For the text-containing cell, return its midpoint in [x, y] coordinate format. 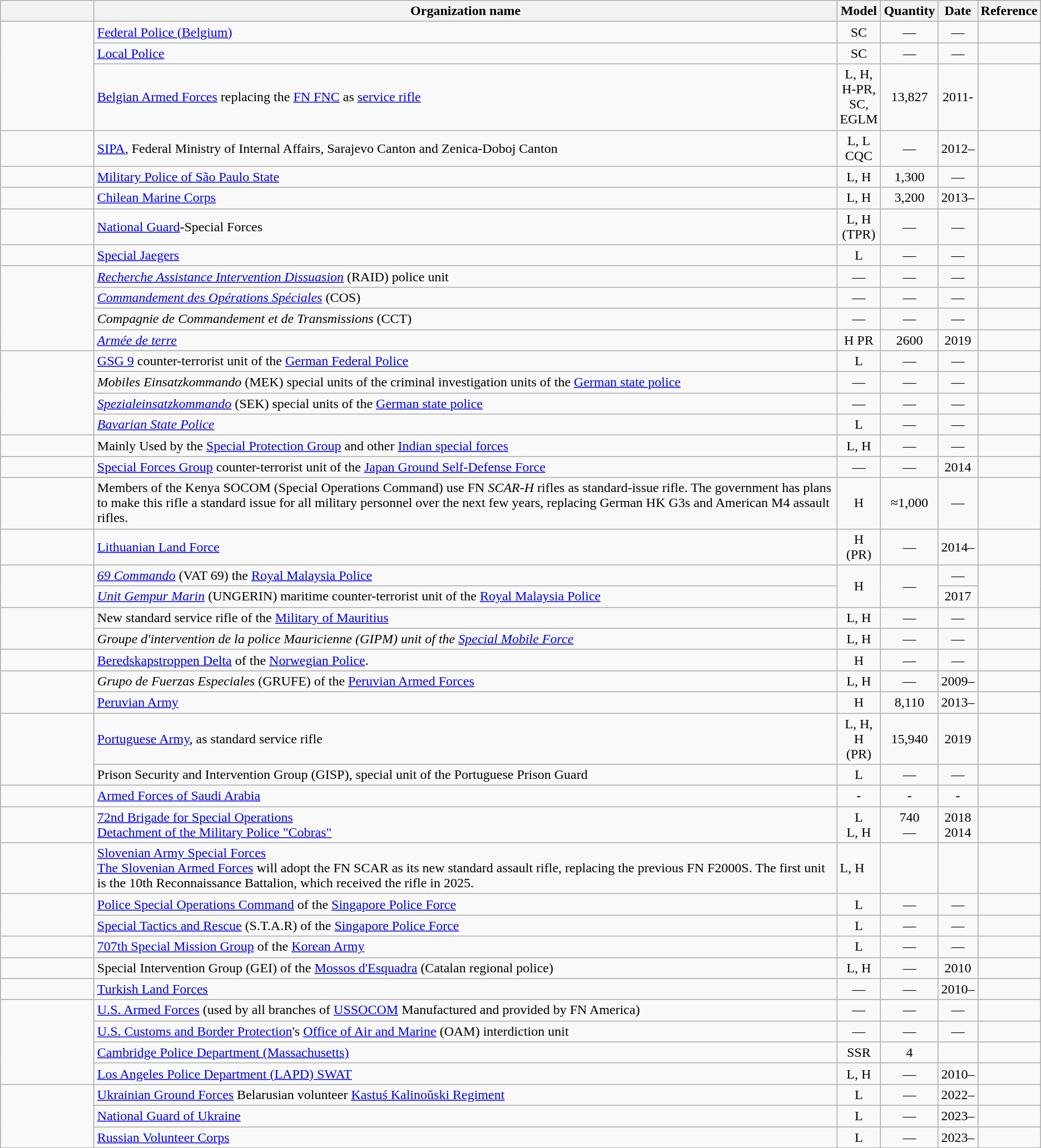
2017 [958, 597]
2014 [958, 467]
4 [910, 1052]
Russian Volunteer Corps [465, 1137]
13,827 [910, 97]
H PR [859, 340]
Spezialeinsatzkommando (SEK) special units of the German state police [465, 404]
2600 [910, 340]
Armed Forces of Saudi Arabia [465, 796]
Bavarian State Police [465, 425]
Model [859, 11]
Compagnie de Commandement et de Transmissions (CCT) [465, 319]
8,110 [910, 702]
Lithuanian Land Force [465, 547]
SIPA, Federal Ministry of Internal Affairs, Sarajevo Canton and Zenica-Doboj Canton [465, 148]
3,200 [910, 198]
15,940 [910, 738]
Quantity [910, 11]
2009– [958, 681]
2018 2014 [958, 825]
Police Special Operations Command of the Singapore Police Force [465, 905]
Ukrainian Ground Forces Belarusian volunteer Kastuś Kalinoŭski Regiment [465, 1095]
Portuguese Army, as standard service rifle [465, 738]
Belgian Armed Forces replacing the FN FNC as service rifle [465, 97]
Date [958, 11]
LL, H [859, 825]
National Guard of Ukraine [465, 1116]
New standard service rifle of the Military of Mauritius [465, 618]
Organization name [465, 11]
U.S. Armed Forces (used by all branches of USSOCOM Manufactured and provided by FN America) [465, 1010]
2022– [958, 1095]
Mobiles Einsatzkommando (MEK) special units of the criminal investigation units of the German state police [465, 382]
Grupo de Fuerzas Especiales (GRUFE) of the Peruvian Armed Forces [465, 681]
L, L CQC [859, 148]
2010 [958, 968]
National Guard-Special Forces [465, 227]
Cambridge Police Department (Massachusetts) [465, 1052]
707th Special Mission Group of the Korean Army [465, 947]
Beredskapstroppen Delta of the Norwegian Police. [465, 660]
Special Intervention Group (GEI) of the Mossos d'Esquadra (Catalan regional police) [465, 968]
2012– [958, 148]
U.S. Customs and Border Protection's Office of Air and Marine (OAM) interdiction unit [465, 1031]
Unit Gempur Marin (UNGERIN) maritime counter-terrorist unit of the Royal Malaysia Police [465, 597]
Federal Police (Belgium) [465, 32]
Peruvian Army [465, 702]
Mainly Used by the Special Protection Group and other Indian special forces [465, 446]
Military Police of São Paulo State [465, 177]
L, H (TPR) [859, 227]
SSR [859, 1052]
GSG 9 counter-terrorist unit of the German Federal Police [465, 361]
Recherche Assistance Intervention Dissuasion (RAID) police unit [465, 276]
≈1,000 [910, 503]
Los Angeles Police Department (LAPD) SWAT [465, 1074]
Armée de terre [465, 340]
2011- [958, 97]
Special Tactics and Rescue (S.T.A.R) of the Singapore Police Force [465, 926]
Reference [1009, 11]
H (PR) [859, 547]
72nd Brigade for Special OperationsDetachment of the Military Police "Cobras" [465, 825]
69 Commando (VAT 69) the Royal Malaysia Police [465, 575]
Commandement des Opérations Spéciales (COS) [465, 297]
Turkish Land Forces [465, 989]
Groupe d'intervention de la police Mauricienne (GIPM) unit of the Special Mobile Force [465, 639]
L, H, H-PR, SC, EGLM [859, 97]
Special Jaegers [465, 255]
Local Police [465, 53]
1,300 [910, 177]
Chilean Marine Corps [465, 198]
Prison Security and Intervention Group (GISP), special unit of the Portuguese Prison Guard [465, 775]
2014– [958, 547]
Special Forces Group counter-terrorist unit of the Japan Ground Self-Defense Force [465, 467]
740— [910, 825]
L, H, H (PR) [859, 738]
